Locate the cell with the specified text and output its [X, Y] center coordinate. 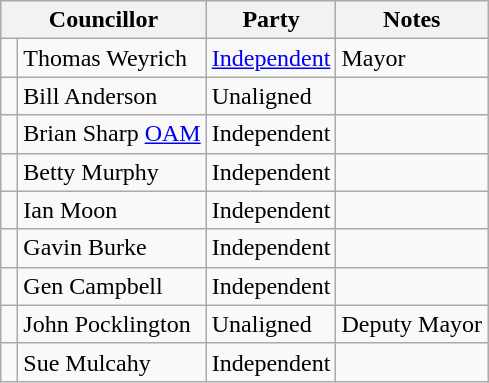
Ian Moon [112, 210]
Betty Murphy [112, 172]
Thomas Weyrich [112, 58]
Gavin Burke [112, 248]
Sue Mulcahy [112, 362]
Deputy Mayor [412, 324]
Party [271, 20]
John Pocklington [112, 324]
Notes [412, 20]
Gen Campbell [112, 286]
Mayor [412, 58]
Brian Sharp OAM [112, 134]
Bill Anderson [112, 96]
Councillor [104, 20]
